Provide the (x, y) coordinate of the cell's center where the given text is located.  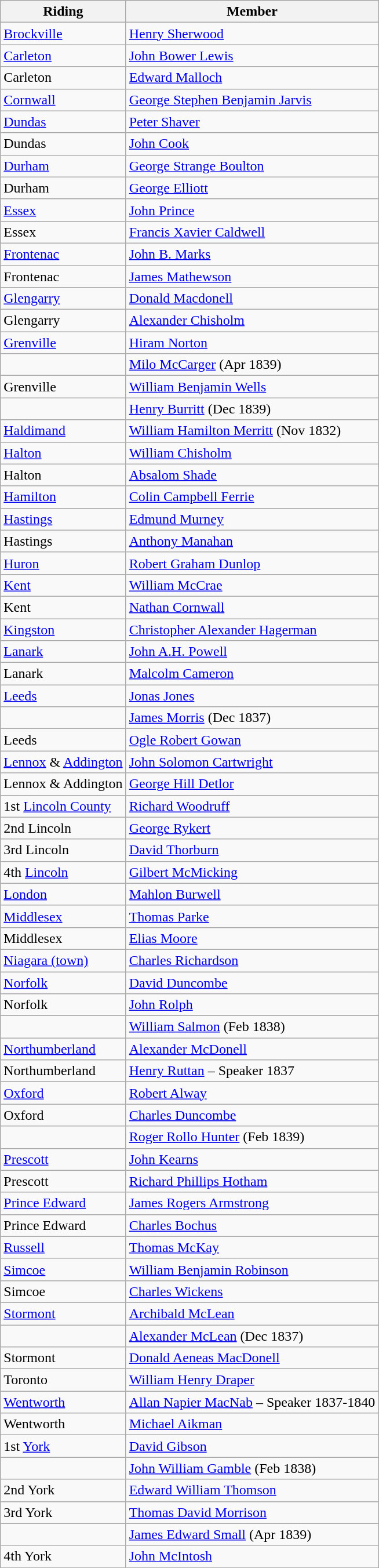
Allan Napier MacNab – Speaker 1837-1840 (252, 1402)
Haldimand (63, 431)
John Kearns (252, 1159)
Brockville (63, 34)
Edmund Murney (252, 519)
Nathan Cornwall (252, 607)
John B. Marks (252, 254)
David Thorburn (252, 850)
Robert Graham Dunlop (252, 563)
Thomas McKay (252, 1247)
William Chisholm (252, 453)
William Benjamin Robinson (252, 1269)
Hamilton (63, 497)
James Rogers Armstrong (252, 1203)
1st York (63, 1446)
2nd Lincoln (63, 828)
Francis Xavier Caldwell (252, 232)
Charles Bochus (252, 1225)
Niagara (town) (63, 960)
Member (252, 12)
John Solomon Cartwright (252, 762)
Anthony Manahan (252, 541)
Henry Burritt (Dec 1839) (252, 409)
Michael Aikman (252, 1424)
1st Lincoln County (63, 806)
John Cook (252, 144)
Toronto (63, 1380)
Russell (63, 1247)
London (63, 894)
Charles Wickens (252, 1291)
2nd York (63, 1490)
Alexander Chisholm (252, 321)
3rd Lincoln (63, 850)
Peter Shaver (252, 122)
Robert Alway (252, 1093)
James Mathewson (252, 277)
Richard Woodruff (252, 806)
Donald Macdonell (252, 299)
William Salmon (Feb 1838) (252, 1027)
John Bower Lewis (252, 56)
David Duncombe (252, 983)
Charles Richardson (252, 960)
David Gibson (252, 1446)
Mahlon Burwell (252, 894)
Henry Sherwood (252, 34)
Edward Malloch (252, 78)
George Strange Boulton (252, 166)
James Edward Small (Apr 1839) (252, 1534)
John William Gamble (Feb 1838) (252, 1468)
Thomas David Morrison (252, 1512)
Milo McCarger (Apr 1839) (252, 365)
George Elliott (252, 188)
John A.H. Powell (252, 652)
James Morris (Dec 1837) (252, 718)
George Stephen Benjamin Jarvis (252, 100)
John Rolph (252, 1005)
4th York (63, 1556)
Elias Moore (252, 938)
John Prince (252, 210)
Kingston (63, 629)
Alexander McLean (Dec 1837) (252, 1335)
Huron (63, 563)
George Hill Detlor (252, 784)
Hiram Norton (252, 343)
Richard Phillips Hotham (252, 1181)
Absalom Shade (252, 475)
Ogle Robert Gowan (252, 740)
4th Lincoln (63, 872)
Roger Rollo Hunter (Feb 1839) (252, 1137)
Cornwall (63, 100)
George Rykert (252, 828)
Henry Ruttan – Speaker 1837 (252, 1071)
William Hamilton Merritt (Nov 1832) (252, 431)
Donald Aeneas MacDonell (252, 1358)
3rd York (63, 1512)
Archibald McLean (252, 1313)
Jonas Jones (252, 696)
William Henry Draper (252, 1380)
William Benjamin Wells (252, 387)
Charles Duncombe (252, 1115)
Riding (63, 12)
William McCrae (252, 585)
Thomas Parke (252, 916)
John McIntosh (252, 1556)
Gilbert McMicking (252, 872)
Alexander McDonell (252, 1049)
Malcolm Cameron (252, 674)
Christopher Alexander Hagerman (252, 629)
Edward William Thomson (252, 1490)
Colin Campbell Ferrie (252, 497)
